Identify which cell holds the provided text, then report its (X, Y) central coordinate. 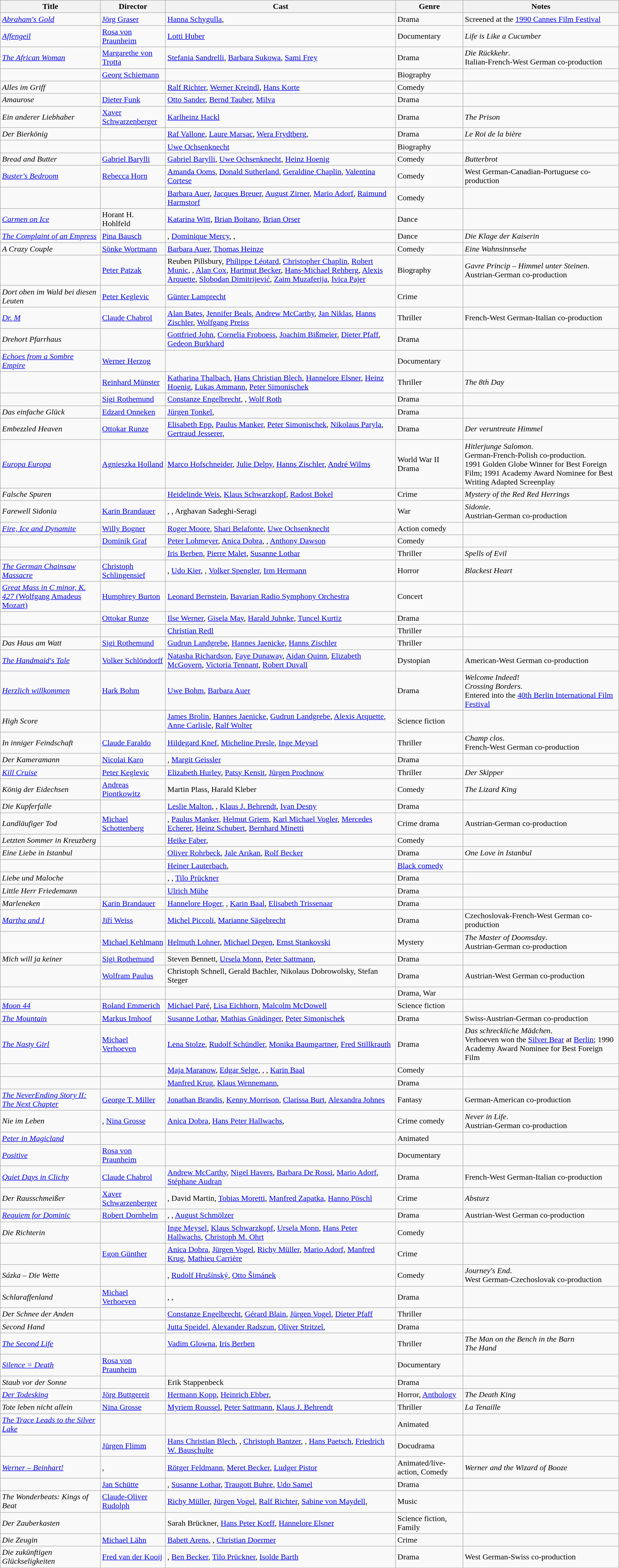
The 8th Day (541, 382)
Nina Grosse (133, 1407)
Liebe und Maloche (50, 878)
Katharina Thalbach, Hans Christian Blech, Hannelore Elsner, Heinz Hoenig, Lukas Ammann, Peter Simonischek (281, 382)
Amaurose (50, 100)
Embezzled Heaven (50, 429)
Music (430, 1501)
Jörg Buttgereit (133, 1395)
Edzard Onneken (133, 412)
Ilse Werner, Gisela May, Harald Juhnke, Tuncel Kurtiz (281, 618)
Leslie Malton, , Klaus J. Behrendt, Ivan Desny (281, 806)
Gavre Princip – Himmel unter Steinen. Austrian-German co-production (541, 270)
Christoph Schnell, Gerald Bachler, Nikolaus Dobrowolsky, Stefan Steger (281, 976)
Werner and the Wizard of Booze (541, 1468)
Fantasy (430, 1100)
Ralf Richter, Werner Kreindl, Hans Korte (281, 87)
West German-Canadian-Portuguese co-production (541, 176)
La Tenaille (541, 1407)
Dominik Graf (133, 541)
Mystery (430, 942)
Jürgen Flimm (133, 1446)
Le Roi de la bière (541, 134)
Günter Lamprecht (281, 296)
Leonard Bernstein, Bavarian Radio Symphony Orchestra (281, 597)
The African Woman (50, 58)
Michael Paré, Lisa Eichhorn, Malcolm McDowell (281, 1005)
Raf Vallone, Laure Marsac, Wera Frydtberg, (281, 134)
Nicolai Karo (133, 760)
Herzlich willkommen (50, 691)
, , (281, 1297)
Life is Like a Cucumber (541, 36)
Action comedy (430, 529)
War (430, 511)
Anica Dobra, Hans Peter Hallwachs, (281, 1121)
Roland Emmerich (133, 1005)
Maja Maranow, Edgar Selge, , , Karin Baal (281, 1070)
, , Arghavan Sadeghi-Seragi (281, 511)
Buster's Bedroom (50, 176)
Landläufiger Tod (50, 823)
Vadim Glowna, Iris Berben (281, 1343)
Uwe Ochsenknecht (281, 146)
Das einfache Glück (50, 412)
Affengeil (50, 36)
The German Chainsaw Massacre (50, 570)
Marleneken (50, 903)
Rötger Feldmann, Meret Becker, Ludger Pistor (281, 1468)
Horant H. Hohlfeld (133, 219)
The Man on the Bench in the Barn The Hand (541, 1343)
High Score (50, 721)
Gabriel Barylli (133, 159)
Der Bierkönig (50, 134)
Der Rausschmeißer (50, 1198)
Alles im Griff (50, 87)
Drama, War (430, 993)
Uwe Bohm, Barbara Auer (281, 691)
The Prison (541, 117)
Staub vor der Sonne (50, 1382)
Dystopian (430, 660)
The Death King (541, 1395)
Spells of Evil (541, 554)
Moon 44 (50, 1005)
Manfred Krug, Klaus Wennemann, (281, 1082)
Michael Schottenberg (133, 823)
Hark Bohm (133, 691)
Volker Schlöndorff (133, 660)
, , August Schmölzer (281, 1215)
Ulrich Mühe (281, 891)
Die Richterin (50, 1232)
Abraham's Gold (50, 19)
Czechoslovak-French-West German co-production (541, 920)
The Wonderbeats: Kings of Beat (50, 1501)
Markus Imhoof (133, 1018)
Animated/live-action, Comedy (430, 1468)
Falsche Spuren (50, 494)
Welcome Indeed! Crossing Borders. Entered into the 40th Berlin International Film Festival (541, 691)
Drehort Pfarrhaus (50, 339)
Peter Patzak (133, 270)
Der Skipper (541, 772)
Cast (281, 7)
Heiner Lauterbach, (281, 866)
Dr. M (50, 318)
Natasha Richardson, Faye Dunaway, Aidan Quinn, Elizabeth McGovern, Victoria Tennant, Robert Duvall (281, 660)
Never in Life. Austrian-German co-production (541, 1121)
Silence = Death (50, 1365)
Fred van der Kooij (133, 1557)
Heike Faber, (281, 841)
Crime comedy (430, 1121)
Martin Plass, Harald Kleber (281, 789)
Quiet Days in Clichy (50, 1177)
Sarah Brückner, Hans Peter Korff, Hannelore Elsner (281, 1523)
Oliver Rohrbeck, Jale Arıkan, Rolf Becker (281, 853)
James Brolin, Hannes Jaenicke, Gudrun Landgrebe, Alexis Arquette, Anne Carlisle, Ralf Wolter (281, 721)
Werner – Beinhart! (50, 1468)
George T. Miller (133, 1100)
The Second Life (50, 1343)
Little Herr Friedemann (50, 891)
Barbara Auer, Jacques Breuer, August Zirner, Mario Adorf, Raimund Harmstorf (281, 198)
, Rudolf Hrušínský, Otto Šimánek (281, 1275)
Robert Dornhelm (133, 1215)
, David Martin, Tobias Moretti, Manfred Zapatka, Hanno Pöschl (281, 1198)
Der Schnee der Anden (50, 1314)
Fire, Ice and Dynamite (50, 529)
Echoes from a Sombre Empire (50, 361)
, , Tilo Prückner (281, 878)
Absturz (541, 1198)
Second Hand (50, 1326)
Andreas Piontkowitz (133, 789)
Helmuth Lohner, Michael Degen, Ernst Stankovski (281, 942)
Mystery of the Red Red Herrings (541, 494)
Willy Bogner (133, 529)
Otto Sander, Bernd Tauber, Milva (281, 100)
Swiss-Austrian-German co-production (541, 1018)
The Handmaid's Tale (50, 660)
, (133, 1468)
Screened at the 1990 Cannes Film Festival (541, 19)
Crime drama (430, 823)
Werner Herzog (133, 361)
Dieter Funk (133, 100)
Roger Moore, Shari Belafonte, Uwe Ochsenknecht (281, 529)
Christoph Schlingensief (133, 570)
Die Zeugin (50, 1540)
Christian Redl (281, 631)
Pina Bausch (133, 236)
Der Kameramann (50, 760)
Michael Lähn (133, 1540)
Carmen on Ice (50, 219)
American-West German co-production (541, 660)
Claude-Oliver Rudolph (133, 1501)
Farewell Sidonia (50, 511)
, Udo Kier, , Volker Spengler, Irm Hermann (281, 570)
Alan Bates, Jennifer Beals, Andrew McCarthy, Jan Niklas, Hanns Zischler, Wolfgang Preiss (281, 318)
, Susanne Lothar, Traugott Buhre, Udo Samel (281, 1484)
One Love in Istanbul (541, 853)
Der Todesking (50, 1395)
Kill Cruise (50, 772)
Erik Stappenbeck (281, 1382)
Karlheinz Hackl (281, 117)
Anica Dobra, Jürgen Vogel, Richy Müller, Mario Adorf, Manfred Krug, Mathieu Carrière (281, 1254)
Eine Liebe in Istanbul (50, 853)
Positive (50, 1156)
, Ben Becker, Tilo Prückner, Isolde Barth (281, 1557)
Title (50, 7)
Constanze Engelbrecht, Gérard Blain, Jürgen Vogel, Dieter Pfaff (281, 1314)
Marco Hofschneider, Julie Delpy, Hanns Zischler, André Wilms (281, 464)
Science fiction, Family (430, 1523)
Das Haus am Watt (50, 643)
Sönke Wortmann (133, 249)
Humphrey Burton (133, 597)
Hans Christian Blech, , Christoph Bantzer, , Hans Paetsch, Friedrich W. Bauschulte (281, 1446)
Barbara Auer, Thomas Heinze (281, 249)
The Master of Doomsday. Austrian-German co-production (541, 942)
Stefania Sandrelli, Barbara Sukowa, Sami Frey (281, 58)
, Margit Geissler (281, 760)
Austrian-German co-production (541, 823)
Ein anderer Liebhaber (50, 117)
Martha and I (50, 920)
The Trace Leads to the Silver Lake (50, 1425)
König der Eidechsen (50, 789)
Sidonie. Austrian-German co-production (541, 511)
Jürgen Tonkel, (281, 412)
Richy Müller, Jürgen Vogel, Ralf Richter, Sabine von Maydell, (281, 1501)
Bread and Butter (50, 159)
Europa Europa (50, 464)
Hanna Schygulla, (281, 19)
Sázka – Die Wette (50, 1275)
Constanze Engelbrecht, , Wolf Roth (281, 399)
Elisabeth Epp, Paulus Manker, Peter Simonischek, Nikolaus Paryla, Gertraud Jesserer, (281, 429)
Letzten Sommer in Kreuzberg (50, 841)
Der veruntreute Himmel (541, 429)
Docudrama (430, 1446)
Champ clos. French-West German co-production (541, 742)
Gudrun Landgrebe, Hannes Jaenicke, Hanns Zischler (281, 643)
Das schreckliche Mädchen. Verhoeven won the Silver Bear at Berlin; 1990 Academy Award Nominee for Best Foreign Film (541, 1044)
Agnieszka Holland (133, 464)
Peter Lohmeyer, Anica Dobra, , Anthony Dawson (281, 541)
Reinhard Münster (133, 382)
Dort oben im Wald bei diesen Leuten (50, 296)
Gabriel Barylli, Uwe Ochsenknecht, Heinz Hoenig (281, 159)
Myriem Roussel, Peter Sattmann, Klaus J. Behrendt (281, 1407)
Peter in Magicland (50, 1138)
The Lizard King (541, 789)
Hermann Kopp, Heinrich Ebber, (281, 1395)
Die Kupferfalle (50, 806)
Die zukünftigen Glückseligkeiten (50, 1557)
Jiří Weiss (133, 920)
Steven Bennett, Ursela Monn, Peter Sattmann, (281, 959)
Michel Piccoli, Marianne Sägebrecht (281, 920)
Jonathan Brandis, Kenny Morrison, Clarissa Burt, Alexandra Johnes (281, 1100)
Concert (430, 597)
Georg Schiemann (133, 75)
Hildegard Knef, Micheline Presle, Inge Meysel (281, 742)
Margarethe von Trotta (133, 58)
The Mountain (50, 1018)
Director (133, 7)
World War II Drama (430, 464)
Schlaraffenland (50, 1297)
German-American co-production (541, 1100)
Babett Arens, , Christian Doermer (281, 1540)
The NeverEnding Story II: The Next Chapter (50, 1100)
Jan Schütte (133, 1484)
Egon Günther (133, 1254)
Michael Kehlmann (133, 942)
Wolfram Paulus (133, 976)
Mich will ja keiner (50, 959)
Heidelinde Weis, Klaus Schwarzkopf, Radost Bokel (281, 494)
Great Mass in C minor, K. 427 (Wolfgang Amadeus Mozart) (50, 597)
West German-Swiss co-production (541, 1557)
, Nina Grosse (133, 1121)
Nie im Leben (50, 1121)
Genre (430, 7)
A Crazy Couple (50, 249)
Inge Meysel, Klaus Schwarzkopf, Ursela Monn, Hans Peter Hallwachs, Christoph M. Ohrt (281, 1232)
Lotti Huber (281, 36)
, Dominique Mercy, , (281, 236)
Andrew McCarthy, Nigel Havers, Barbara De Rossi, Mario Adorf, Stéphane Audran (281, 1177)
Amanda Ooms, Donald Sutherland, Geraldine Chaplin, Valentina Cortese (281, 176)
Jörg Graser (133, 19)
Butterbrot (541, 159)
The Nasty Girl (50, 1044)
Horror, Anthology (430, 1395)
Horror (430, 570)
Notes (541, 7)
, Paulus Manker, Helmut Griem, Karl Michael Vogler, Mercedes Echerer, Heinz Schubert, Bernhard Minetti (281, 823)
Elizabeth Hurley, Patsy Kensit, Jürgen Prochnow (281, 772)
Der Zauberkasten (50, 1523)
Tote leben nicht allein (50, 1407)
Gottfried John, Cornelia Froboess, Joachim Bißmeier, Dieter Pfaff, Gedeon Burkhard (281, 339)
Iris Berben, Pierre Malet, Susanne Lothar (281, 554)
Requiem for Dominic (50, 1215)
Susanne Lothar, Mathias Gnädinger, Peter Simonischek (281, 1018)
Die Klage der Kaiserin (541, 236)
Hannelore Hoger, , Karin Baal, Elisabeth Trissenaar (281, 903)
In inniger Feindschaft (50, 742)
Die Rückkehr. Italian-French-West German co-production (541, 58)
Eine Wahnsinnsehe (541, 249)
Claude Faraldo (133, 742)
Jutta Speidel, Alexander Radszun, Oliver Stritzel, (281, 1326)
Lena Stolze, Rudolf Schündler, Monika Baumgartner, Fred Stillkrauth (281, 1044)
Rebecca Horn (133, 176)
The Complaint of an Empress (50, 236)
Blackest Heart (541, 570)
Journey's End. West German-Czechoslovak co-production (541, 1275)
Katarina Witt, Brian Boitano, Brian Orser (281, 219)
Black comedy (430, 866)
